For the text-containing cell, return its midpoint in (X, Y) coordinate format. 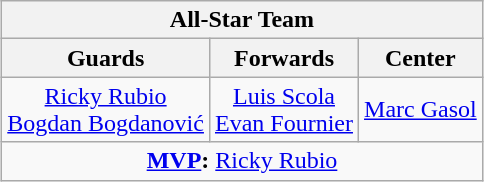
Center (421, 58)
Luis Scola Evan Fournier (284, 110)
Guards (106, 58)
Forwards (284, 58)
MVP: Ricky Rubio (242, 161)
Ricky Rubio Bogdan Bogdanović (106, 110)
All-Star Team (242, 20)
Marc Gasol (421, 110)
